Return (X, Y) of the center of cell containing provided text 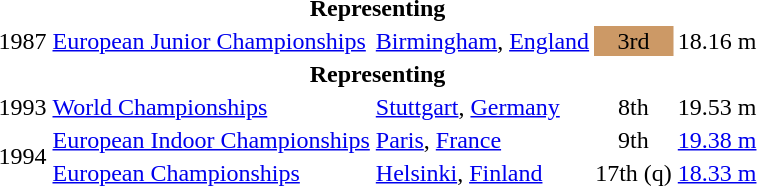
European Junior Championships (211, 41)
9th (634, 140)
Stuttgart, Germany (482, 107)
Paris, France (482, 140)
8th (634, 107)
European Indoor Championships (211, 140)
World Championships (211, 107)
Birmingham, England (482, 41)
3rd (634, 41)
